Capture the cell that displays the provided text and extract its (x, y) central coordinate. 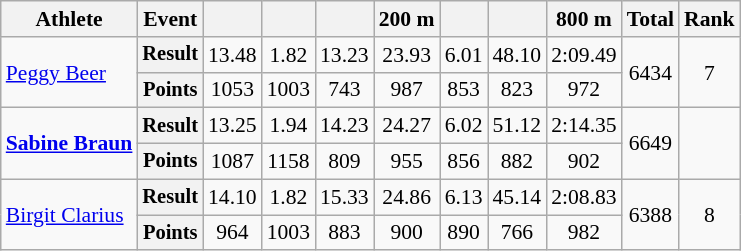
883 (344, 233)
51.12 (518, 126)
7 (710, 72)
982 (584, 233)
6388 (650, 214)
853 (464, 90)
13.25 (232, 126)
14.10 (232, 197)
902 (584, 162)
14.23 (344, 126)
2:09.49 (584, 55)
987 (407, 90)
45.14 (518, 197)
Birgit Clarius (70, 214)
900 (407, 233)
882 (518, 162)
823 (518, 90)
Sabine Braun (70, 144)
6.13 (464, 197)
766 (518, 233)
972 (584, 90)
Peggy Beer (70, 72)
809 (344, 162)
6.01 (464, 55)
2:14.35 (584, 126)
200 m (407, 19)
24.86 (407, 197)
13.23 (344, 55)
8 (710, 214)
Rank (710, 19)
24.27 (407, 126)
13.48 (232, 55)
1.94 (288, 126)
964 (232, 233)
800 m (584, 19)
6434 (650, 72)
1087 (232, 162)
Event (170, 19)
Total (650, 19)
6649 (650, 144)
890 (464, 233)
856 (464, 162)
23.93 (407, 55)
2:08.83 (584, 197)
48.10 (518, 55)
Athlete (70, 19)
955 (407, 162)
15.33 (344, 197)
743 (344, 90)
1158 (288, 162)
6.02 (464, 126)
1053 (232, 90)
